Find where the given text appears and provide that cell's center as [x, y] coordinate. 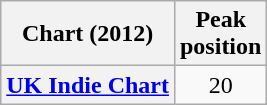
Chart (2012) [88, 34]
UK Indie Chart [88, 85]
20 [220, 85]
Peakposition [220, 34]
